Scan for the cell matching the given text and deliver its [X, Y] coordinate at center. 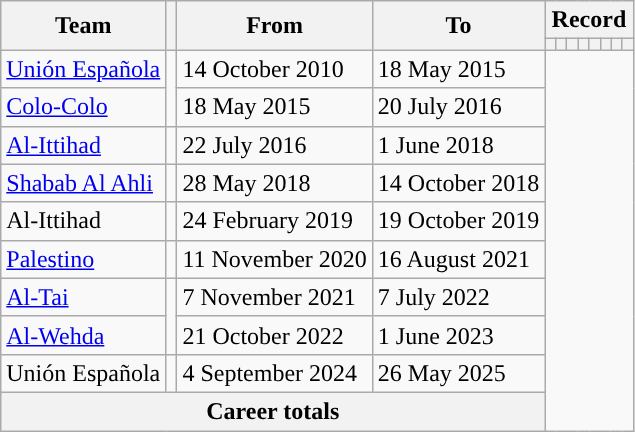
4 September 2024 [274, 373]
24 February 2019 [274, 221]
Team [84, 26]
7 November 2021 [274, 297]
Record [589, 20]
14 October 2018 [458, 183]
16 August 2021 [458, 259]
Career totals [273, 411]
21 October 2022 [274, 335]
1 June 2018 [458, 145]
Colo-Colo [84, 107]
28 May 2018 [274, 183]
26 May 2025 [458, 373]
Palestino [84, 259]
7 July 2022 [458, 297]
11 November 2020 [274, 259]
To [458, 26]
20 July 2016 [458, 107]
1 June 2023 [458, 335]
From [274, 26]
Al-Tai [84, 297]
19 October 2019 [458, 221]
Shabab Al Ahli [84, 183]
Al-Wehda [84, 335]
22 July 2016 [274, 145]
14 October 2010 [274, 69]
